From the cell containing the given text, extract its center point as (x, y) coordinate. 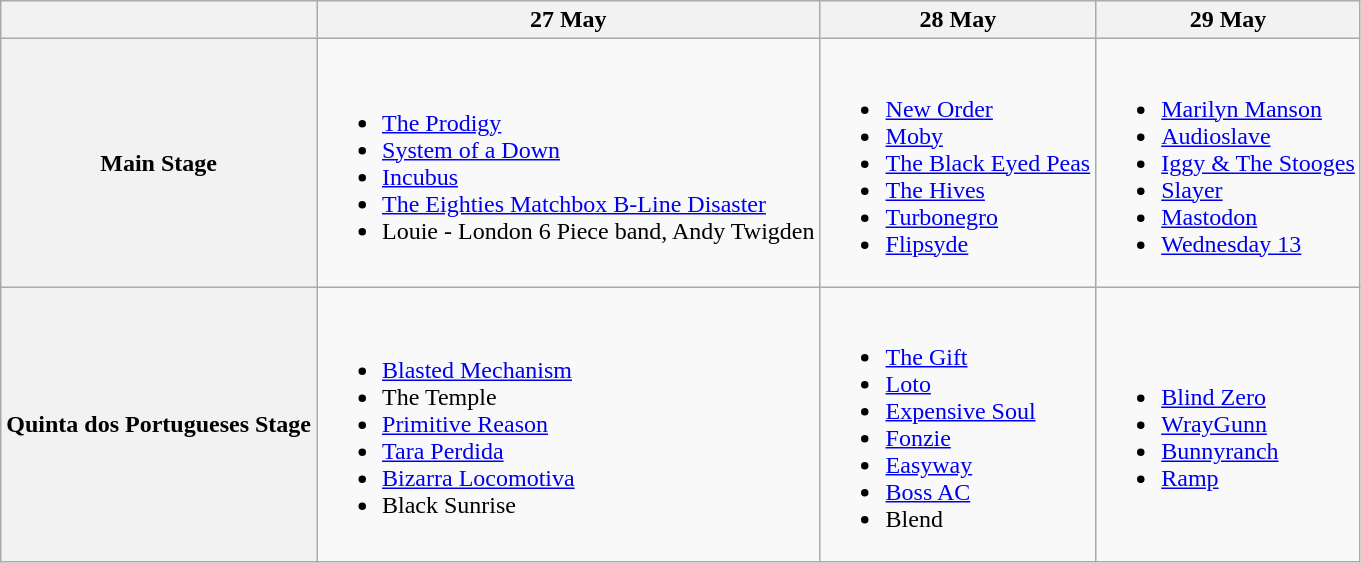
29 May (1228, 20)
New OrderMobyThe Black Eyed PeasThe HivesTurbonegroFlipsyde (958, 163)
Marilyn MansonAudioslaveIggy & The StoogesSlayerMastodonWednesday 13 (1228, 163)
Main Stage (159, 163)
The GiftLotoExpensive SoulFonzieEasywayBoss ACBlend (958, 424)
Blasted MechanismThe TemplePrimitive ReasonTara PerdidaBizarra LocomotivaBlack Sunrise (568, 424)
Blind ZeroWrayGunnBunnyranchRamp (1228, 424)
Quinta dos Portugueses Stage (159, 424)
The ProdigySystem of a DownIncubusThe Eighties Matchbox B-Line DisasterLouie - London 6 Piece band, Andy Twigden (568, 163)
28 May (958, 20)
27 May (568, 20)
